Identify which cell holds the provided text, then report its (X, Y) central coordinate. 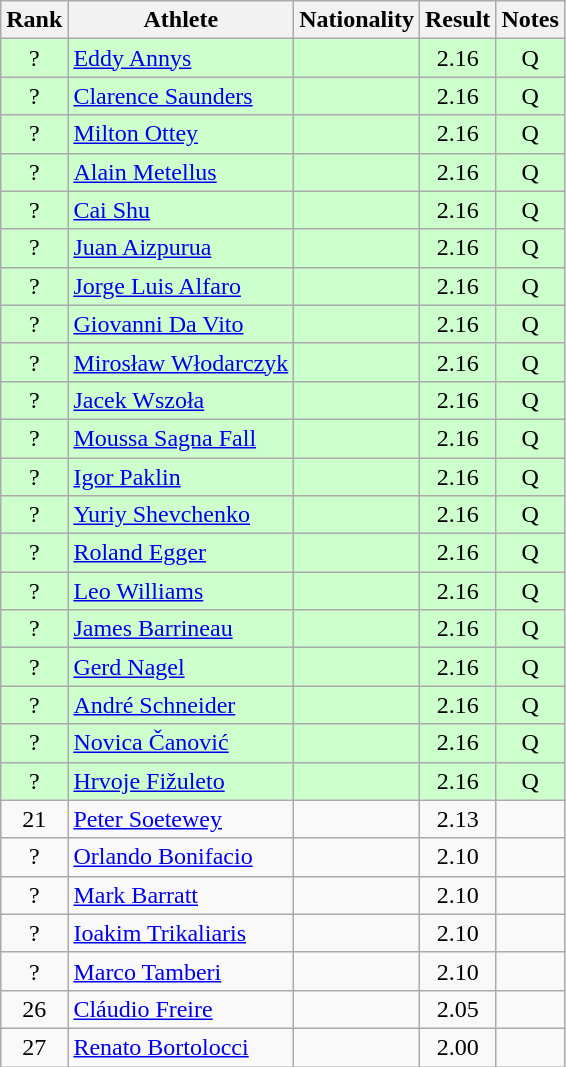
André Schneider (181, 705)
Alain Metellus (181, 172)
Nationality (357, 20)
2.13 (457, 819)
James Barrineau (181, 629)
26 (34, 1009)
Cai Shu (181, 210)
Jacek Wszoła (181, 400)
21 (34, 819)
Igor Paklin (181, 477)
Athlete (181, 20)
2.05 (457, 1009)
Jorge Luis Alfaro (181, 286)
Yuriy Shevchenko (181, 515)
Orlando Bonifacio (181, 857)
Roland Egger (181, 553)
Notes (530, 20)
Ioakim Trikaliaris (181, 933)
2.00 (457, 1047)
Peter Soetewey (181, 819)
Renato Bortolocci (181, 1047)
Marco Tamberi (181, 971)
Giovanni Da Vito (181, 324)
Gerd Nagel (181, 667)
Eddy Annys (181, 58)
Moussa Sagna Fall (181, 438)
Mirosław Włodarczyk (181, 362)
Juan Aizpurua (181, 248)
Mark Barratt (181, 895)
27 (34, 1047)
Leo Williams (181, 591)
Result (457, 20)
Rank (34, 20)
Milton Ottey (181, 134)
Hrvoje Fižuleto (181, 781)
Clarence Saunders (181, 96)
Novica Čanović (181, 743)
Cláudio Freire (181, 1009)
